Find where the given text appears and provide that cell's center as [x, y] coordinate. 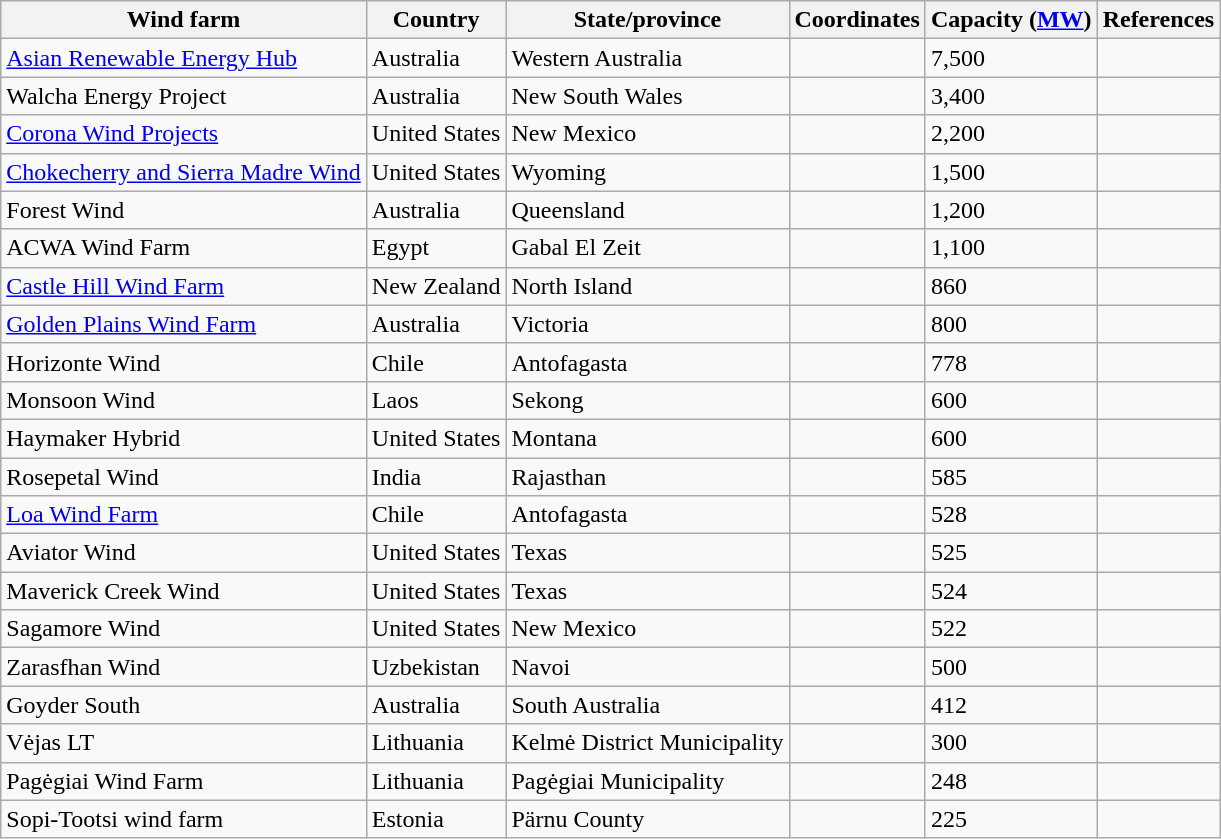
1,200 [1011, 210]
North Island [648, 286]
Rosepetal Wind [184, 477]
585 [1011, 477]
225 [1011, 819]
Egypt [436, 248]
860 [1011, 286]
Golden Plains Wind Farm [184, 324]
Asian Renewable Energy Hub [184, 58]
Rajasthan [648, 477]
State/province [648, 20]
Forest Wind [184, 210]
Walcha Energy Project [184, 96]
800 [1011, 324]
412 [1011, 705]
Goyder South [184, 705]
Pagėgiai Wind Farm [184, 781]
Wyoming [648, 172]
Monsoon Wind [184, 400]
Loa Wind Farm [184, 515]
500 [1011, 667]
1,100 [1011, 248]
Kelmė District Municipality [648, 743]
ACWA Wind Farm [184, 248]
Uzbekistan [436, 667]
Pagėgiai Municipality [648, 781]
Corona Wind Projects [184, 134]
Navoi [648, 667]
Western Australia [648, 58]
Laos [436, 400]
Sopi-Tootsi wind farm [184, 819]
New South Wales [648, 96]
2,200 [1011, 134]
Wind farm [184, 20]
Queensland [648, 210]
1,500 [1011, 172]
524 [1011, 591]
References [1158, 20]
Horizonte Wind [184, 362]
Coordinates [857, 20]
South Australia [648, 705]
Gabal El Zeit [648, 248]
Pärnu County [648, 819]
7,500 [1011, 58]
528 [1011, 515]
Estonia [436, 819]
Sekong [648, 400]
778 [1011, 362]
3,400 [1011, 96]
522 [1011, 629]
Chokecherry and Sierra Madre Wind [184, 172]
Vėjas LT [184, 743]
Montana [648, 438]
New Zealand [436, 286]
Country [436, 20]
Capacity (MW) [1011, 20]
Sagamore Wind [184, 629]
Zarasfhan Wind [184, 667]
Maverick Creek Wind [184, 591]
Castle Hill Wind Farm [184, 286]
Aviator Wind [184, 553]
Victoria [648, 324]
525 [1011, 553]
300 [1011, 743]
India [436, 477]
Haymaker Hybrid [184, 438]
248 [1011, 781]
